Pinpoint the cell where the given text exists, returning its [x, y] midpoint coordinate. 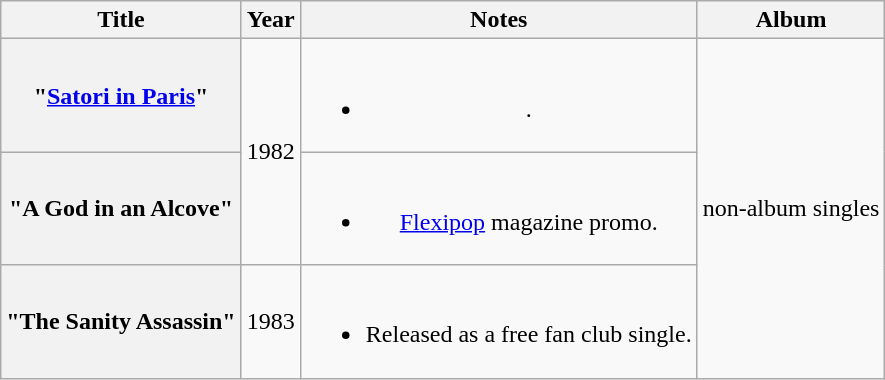
Year [270, 20]
"A God in an Alcove" [121, 208]
Flexipop magazine promo. [498, 208]
1982 [270, 152]
Album [791, 20]
Notes [498, 20]
Title [121, 20]
"The Sanity Assassin" [121, 322]
"Satori in Paris" [121, 96]
Released as a free fan club single. [498, 322]
1983 [270, 322]
non-album singles [791, 208]
. [498, 96]
